Find where the given text appears and provide that cell's center as [x, y] coordinate. 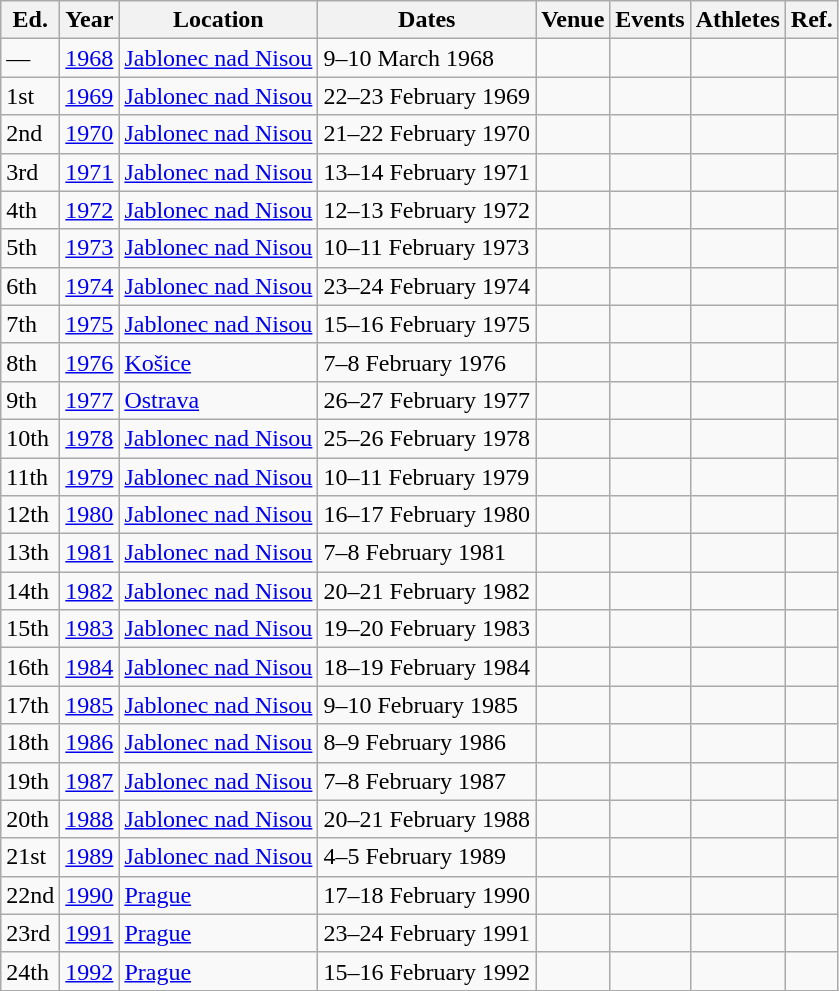
23rd [30, 933]
18th [30, 743]
Košice [218, 362]
21–22 February 1970 [427, 134]
21st [30, 857]
1986 [90, 743]
1979 [90, 477]
1989 [90, 857]
7–8 February 1987 [427, 781]
7th [30, 324]
1985 [90, 705]
1968 [90, 58]
10–11 February 1973 [427, 248]
Dates [427, 20]
Events [650, 20]
13th [30, 553]
1981 [90, 553]
Ed. [30, 20]
18–19 February 1984 [427, 667]
26–27 February 1977 [427, 400]
11th [30, 477]
7–8 February 1981 [427, 553]
1st [30, 96]
1974 [90, 286]
22–23 February 1969 [427, 96]
Ref. [812, 20]
1984 [90, 667]
8–9 February 1986 [427, 743]
17–18 February 1990 [427, 895]
19th [30, 781]
20–21 February 1988 [427, 819]
1991 [90, 933]
Year [90, 20]
16th [30, 667]
1988 [90, 819]
9–10 March 1968 [427, 58]
1975 [90, 324]
24th [30, 971]
1992 [90, 971]
22nd [30, 895]
25–26 February 1978 [427, 438]
13–14 February 1971 [427, 172]
20–21 February 1982 [427, 591]
— [30, 58]
15–16 February 1975 [427, 324]
Location [218, 20]
1969 [90, 96]
1978 [90, 438]
1987 [90, 781]
3rd [30, 172]
1983 [90, 629]
1972 [90, 210]
10th [30, 438]
Athletes [738, 20]
10–11 February 1979 [427, 477]
Venue [573, 20]
1982 [90, 591]
6th [30, 286]
Ostrava [218, 400]
23–24 February 1991 [427, 933]
7–8 February 1976 [427, 362]
16–17 February 1980 [427, 515]
1976 [90, 362]
4–5 February 1989 [427, 857]
19–20 February 1983 [427, 629]
5th [30, 248]
9th [30, 400]
1990 [90, 895]
15th [30, 629]
12–13 February 1972 [427, 210]
8th [30, 362]
1980 [90, 515]
17th [30, 705]
2nd [30, 134]
15–16 February 1992 [427, 971]
12th [30, 515]
1971 [90, 172]
20th [30, 819]
4th [30, 210]
1973 [90, 248]
14th [30, 591]
1970 [90, 134]
9–10 February 1985 [427, 705]
1977 [90, 400]
23–24 February 1974 [427, 286]
